Search for the cell housing the specified text and yield its [x, y] center coordinate. 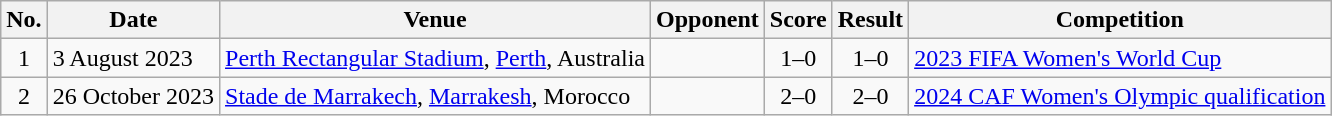
2024 CAF Women's Olympic qualification [1120, 96]
2023 FIFA Women's World Cup [1120, 58]
3 August 2023 [133, 58]
26 October 2023 [133, 96]
Opponent [708, 20]
Score [798, 20]
No. [24, 20]
Stade de Marrakech, Marrakesh, Morocco [436, 96]
1 [24, 58]
Perth Rectangular Stadium, Perth, Australia [436, 58]
Competition [1120, 20]
2 [24, 96]
Date [133, 20]
Venue [436, 20]
Result [870, 20]
